Pinpoint the cell where the given text exists, returning its [X, Y] midpoint coordinate. 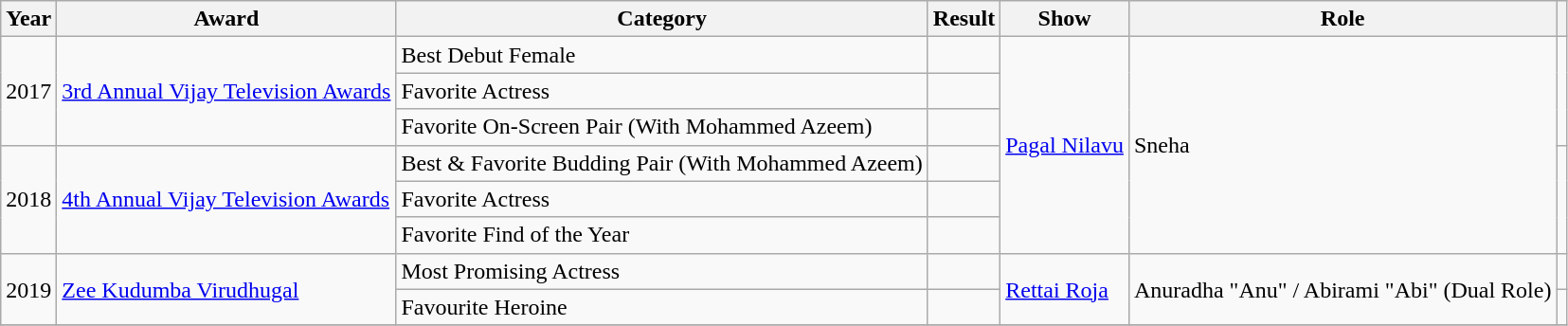
4th Annual Vijay Television Awards [226, 199]
Award [226, 19]
2018 [28, 199]
Favourite Heroine [661, 307]
Best & Favorite Budding Pair (With Mohammed Azeem) [661, 163]
Year [28, 19]
Most Promising Actress [661, 271]
Pagal Nilavu [1065, 145]
Role [1343, 19]
Best Debut Female [661, 55]
3rd Annual Vijay Television Awards [226, 91]
Favorite Find of the Year [661, 235]
Zee Kudumba Virudhugal [226, 289]
2019 [28, 289]
Sneha [1343, 145]
Rettai Roja [1065, 289]
Favorite On-Screen Pair (With Mohammed Azeem) [661, 127]
Show [1065, 19]
Result [964, 19]
Category [661, 19]
2017 [28, 91]
Anuradha "Anu" / Abirami "Abi" (Dual Role) [1343, 289]
